Detect which cell encompasses the target text, then output its [x, y] center coordinate. 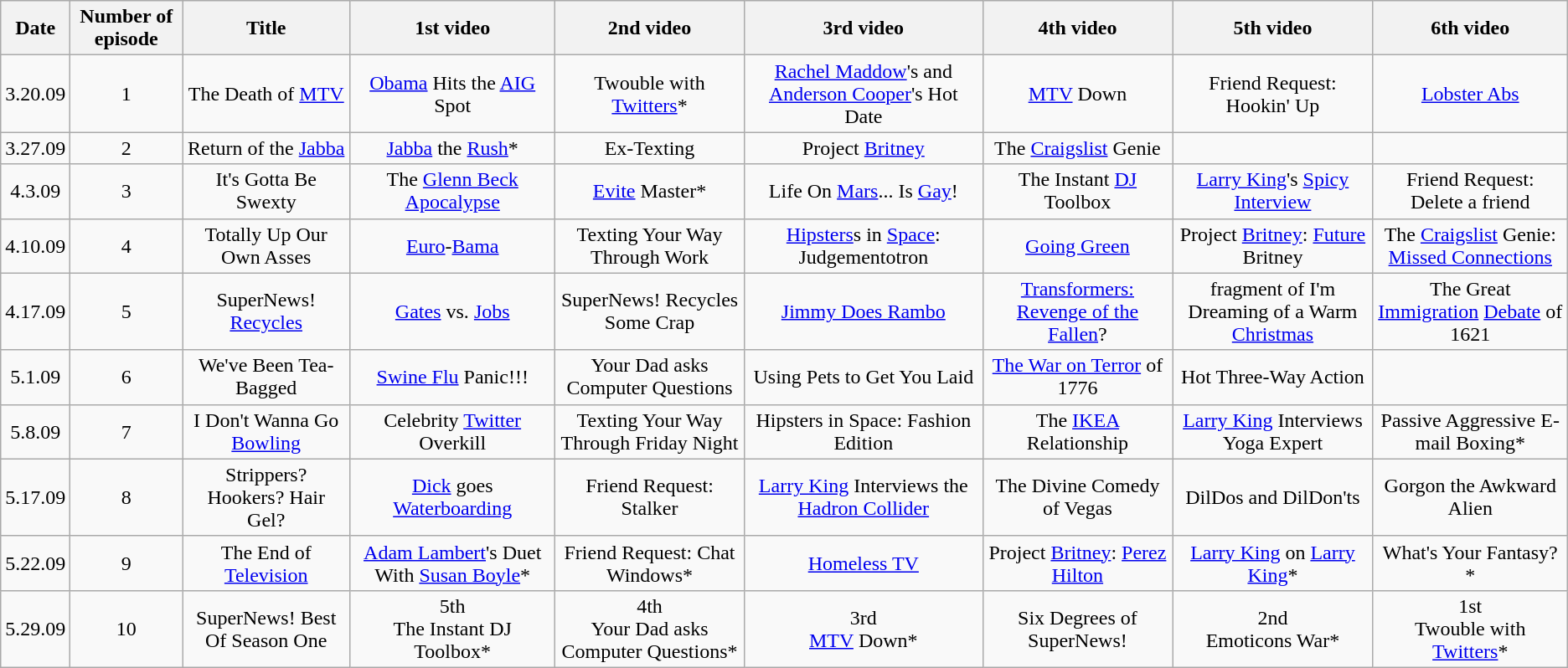
What's Your Fantasy?* [1470, 563]
It's Gotta Be Swexty [266, 191]
Project Britney: Future Britney [1273, 246]
Friend Request: Stalker [650, 497]
Friend Request: Chat Windows* [650, 563]
SuperNews! Recycles Some Crap [650, 311]
3rdMTV Down* [863, 629]
fragment of I'm Dreaming of a Warm Christmas [1273, 311]
Friend Request: Delete a friend [1470, 191]
Project Britney: Perez Hilton [1077, 563]
The Great Immigration Debate of 1621 [1470, 311]
Twouble with Twitters* [650, 94]
4.17.09 [35, 311]
Larry King Interviews the Hadron Collider [863, 497]
Adam Lambert's Duet With Susan Boyle* [452, 563]
The Divine Comedy of Vegas [1077, 497]
Hot Three-Way Action [1273, 377]
5.17.09 [35, 497]
5.29.09 [35, 629]
Lobster Abs [1470, 94]
Number of episode [126, 28]
10 [126, 629]
2ndEmoticons War* [1273, 629]
DilDos and DilDon'ts [1273, 497]
8 [126, 497]
SuperNews! Recycles [266, 311]
Larry King Interviews Yoga Expert [1273, 432]
Your Dad asks Computer Questions [650, 377]
Ex-Texting [650, 148]
Evite Master* [650, 191]
Return of the Jabba [266, 148]
I Don't Wanna Go Bowling [266, 432]
SuperNews! Best Of Season One [266, 629]
Gorgon the Awkward Alien [1470, 497]
Gates vs. Jobs [452, 311]
Project Britney [863, 148]
Obama Hits the AIG Spot [452, 94]
The War on Terror of 1776 [1077, 377]
Dick goes Waterboarding [452, 497]
Swine Flu Panic!!! [452, 377]
Transformers: Revenge of the Fallen? [1077, 311]
4 [126, 246]
9 [126, 563]
Celebrity Twitter Overkill [452, 432]
Using Pets to Get You Laid [863, 377]
Euro-Bama [452, 246]
Going Green [1077, 246]
4thYour Dad asks Computer Questions* [650, 629]
The End of Television [266, 563]
4.10.09 [35, 246]
1st video [452, 28]
Strippers? Hookers? Hair Gel? [266, 497]
Totally Up Our Own Asses [266, 246]
3.27.09 [35, 148]
Hipsters in Space: Fashion Edition [863, 432]
Life On Mars... Is Gay! [863, 191]
We've Been Tea-Bagged [266, 377]
1 [126, 94]
5 [126, 311]
7 [126, 432]
2 [126, 148]
3 [126, 191]
4th video [1077, 28]
The IKEA Relationship [1077, 432]
5thThe Instant DJ Toolbox* [452, 629]
Title [266, 28]
2nd video [650, 28]
6th video [1470, 28]
4.3.09 [35, 191]
Jimmy Does Rambo [863, 311]
3.20.09 [35, 94]
Texting Your Way Through Friday Night [650, 432]
Six Degrees of SuperNews! [1077, 629]
Jabba the Rush* [452, 148]
5.1.09 [35, 377]
6 [126, 377]
Rachel Maddow's and Anderson Cooper's Hot Date [863, 94]
Friend Request: Hookin' Up [1273, 94]
The Death of MTV [266, 94]
Larry King on Larry King* [1273, 563]
5.8.09 [35, 432]
The Glenn Beck Apocalypse [452, 191]
The Craigslist Genie: Missed Connections [1470, 246]
1stTwouble with Twitters* [1470, 629]
Passive Aggressive E-mail Boxing* [1470, 432]
Hipsterss in Space: Judgementotron [863, 246]
MTV Down [1077, 94]
5th video [1273, 28]
The Instant DJ Toolbox [1077, 191]
Larry King's Spicy Interview [1273, 191]
Date [35, 28]
Homeless TV [863, 563]
The Craigslist Genie [1077, 148]
3rd video [863, 28]
5.22.09 [35, 563]
Texting Your Way Through Work [650, 246]
